Capture the cell that displays the provided text and extract its (x, y) central coordinate. 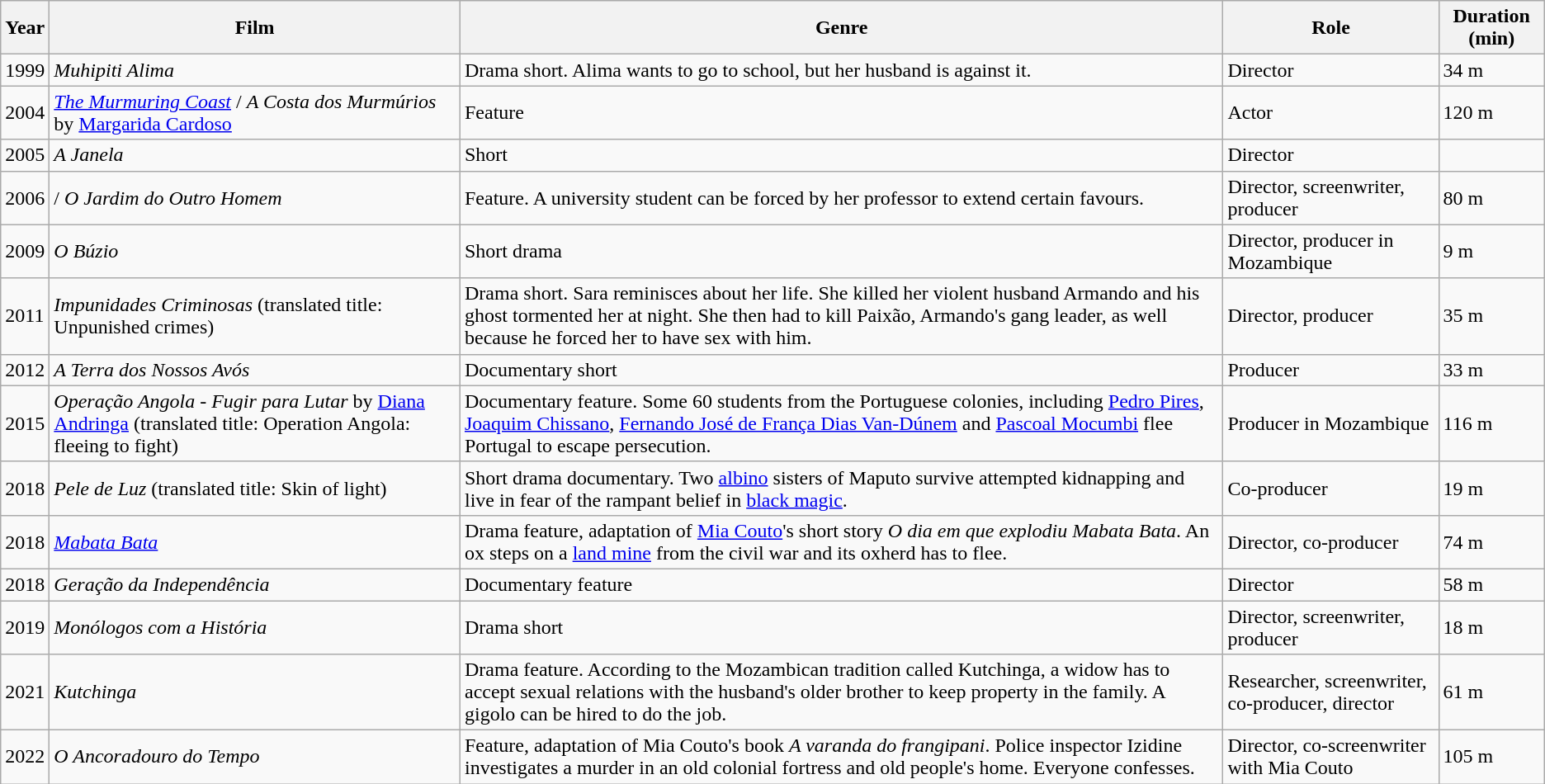
Director, producer in Mozambique (1330, 251)
61 m (1491, 692)
Short (841, 155)
Director, producer (1330, 316)
Drama short (841, 627)
O Búzio (255, 251)
Duration (min) (1491, 28)
120 m (1491, 112)
2012 (25, 370)
Genre (841, 28)
1999 (25, 70)
The Murmuring Coast / A Costa dos Murmúrios by Margarida Cardoso (255, 112)
Impunidades Criminosas (translated title: Unpunished crimes) (255, 316)
Kutchinga (255, 692)
18 m (1491, 627)
Researcher, screenwriter, co-producer, director (1330, 692)
Geração da Independência (255, 584)
Pele de Luz (translated title: Skin of light) (255, 489)
105 m (1491, 758)
2011 (25, 316)
Producer in Mozambique (1330, 423)
2004 (25, 112)
Year (25, 28)
Director, co-producer (1330, 541)
Role (1330, 28)
Director, co-screenwriter with Mia Couto (1330, 758)
Mabata Bata (255, 541)
Film (255, 28)
Producer (1330, 370)
Short drama documentary. Two albino sisters of Maputo survive attempted kidnapping and live in fear of the rampant belief in black magic. (841, 489)
O Ancoradouro do Tempo (255, 758)
74 m (1491, 541)
Muhipiti Alima (255, 70)
2022 (25, 758)
Documentary feature (841, 584)
19 m (1491, 489)
A Janela (255, 155)
Documentary short (841, 370)
2005 (25, 155)
9 m (1491, 251)
A Terra dos Nossos Avós (255, 370)
2021 (25, 692)
58 m (1491, 584)
33 m (1491, 370)
Monólogos com a História (255, 627)
Short drama (841, 251)
116 m (1491, 423)
2006 (25, 198)
2015 (25, 423)
2009 (25, 251)
Drama short. Alima wants to go to school, but her husband is against it. (841, 70)
Actor (1330, 112)
Co-producer (1330, 489)
80 m (1491, 198)
2019 (25, 627)
/ O Jardim do Outro Homem (255, 198)
Operação Angola - Fugir para Lutar by Diana Andringa (translated title: Operation Angola: fleeing to fight) (255, 423)
35 m (1491, 316)
Feature (841, 112)
34 m (1491, 70)
Feature. A university student can be forced by her professor to extend certain favours. (841, 198)
